Search for the cell housing the specified text and yield its [x, y] center coordinate. 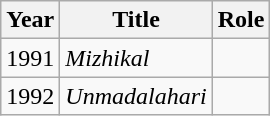
Unmadalahari [136, 96]
Mizhikal [136, 58]
1991 [30, 58]
Title [136, 20]
Year [30, 20]
Role [241, 20]
1992 [30, 96]
